From the cell containing the given text, extract its center point as (X, Y) coordinate. 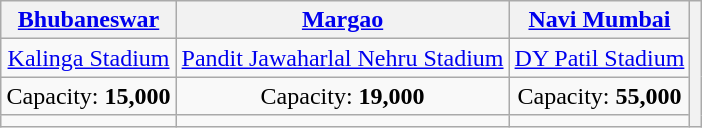
Capacity: 15,000 (88, 96)
Navi Mumbai (600, 20)
Pandit Jawaharlal Nehru Stadium (342, 58)
Capacity: 55,000 (600, 96)
Bhubaneswar (88, 20)
Kalinga Stadium (88, 58)
Margao (342, 20)
Capacity: 19,000 (342, 96)
DY Patil Stadium (600, 58)
